Output the (X, Y) coordinate of the center of the cell containing the given text.  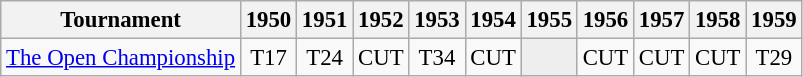
1958 (718, 20)
1957 (661, 20)
Tournament (121, 20)
1954 (493, 20)
1950 (268, 20)
The Open Championship (121, 58)
T17 (268, 58)
1959 (774, 20)
1956 (605, 20)
1955 (549, 20)
T24 (325, 58)
1953 (437, 20)
1952 (381, 20)
1951 (325, 20)
T34 (437, 58)
T29 (774, 58)
